Extract the [x, y] coordinate from the center of the cell holding the provided text.  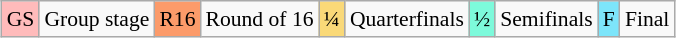
¼ [332, 19]
½ [482, 19]
F [609, 19]
Semifinals [546, 19]
Quarterfinals [407, 19]
Group stage [96, 19]
GS [21, 19]
Round of 16 [260, 19]
Final [648, 19]
R16 [177, 19]
